Determine the [X, Y] coordinate at the center of the cell enclosing the given text.  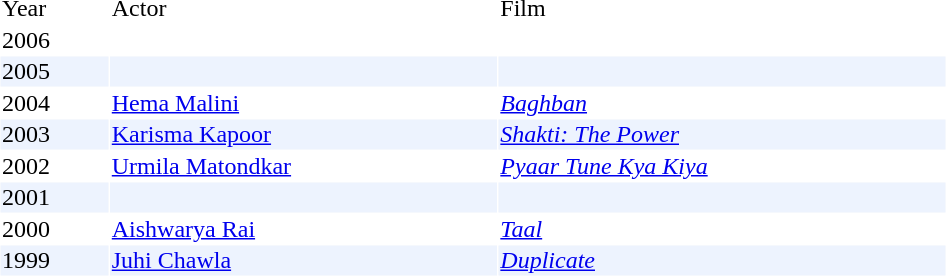
Hema Malini [304, 103]
Aishwarya Rai [304, 229]
Baghban [722, 103]
2002 [54, 166]
2004 [54, 103]
Juhi Chawla [304, 261]
2000 [54, 229]
2005 [54, 71]
1999 [54, 261]
Pyaar Tune Kya Kiya [722, 166]
Karisma Kapoor [304, 135]
2003 [54, 135]
Taal [722, 229]
Shakti: The Power [722, 135]
Duplicate [722, 261]
Urmila Matondkar [304, 166]
2006 [54, 40]
2001 [54, 197]
